Detect which cell encompasses the target text, then output its (X, Y) center coordinate. 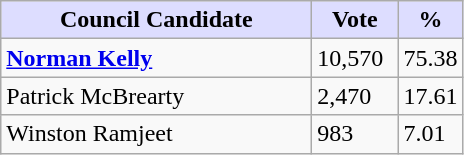
10,570 (355, 58)
983 (355, 134)
75.38 (430, 58)
Council Candidate (156, 20)
% (430, 20)
2,470 (355, 96)
Vote (355, 20)
17.61 (430, 96)
Norman Kelly (156, 58)
7.01 (430, 134)
Patrick McBrearty (156, 96)
Winston Ramjeet (156, 134)
